Scan for the cell matching the given text and deliver its (X, Y) coordinate at center. 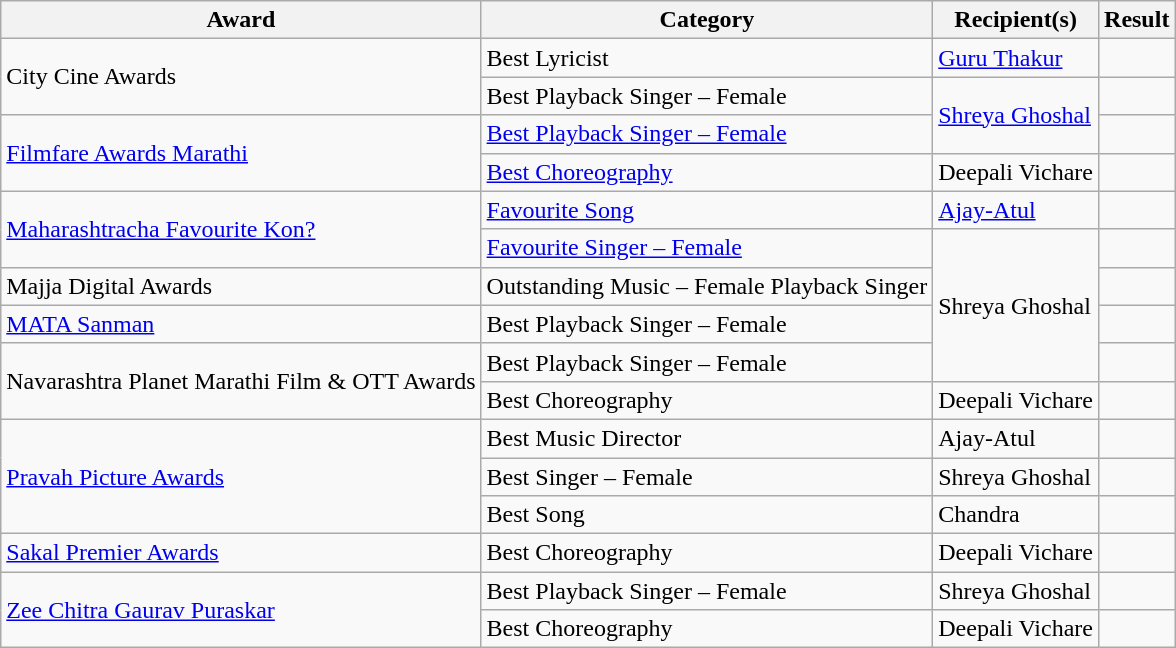
Best Singer – Female (707, 477)
Result (1137, 20)
Filmfare Awards Marathi (241, 153)
Zee Chitra Gaurav Puraskar (241, 610)
City Cine Awards (241, 77)
Category (707, 20)
Sakal Premier Awards (241, 553)
Outstanding Music – Female Playback Singer (707, 286)
Chandra (1016, 515)
Best Lyricist (707, 58)
Navarashtra Planet Marathi Film & OTT Awards (241, 381)
Favourite Song (707, 210)
Majja Digital Awards (241, 286)
Favourite Singer – Female (707, 248)
Pravah Picture Awards (241, 476)
Best Song (707, 515)
Guru Thakur (1016, 58)
Recipient(s) (1016, 20)
MATA Sanman (241, 324)
Best Music Director (707, 438)
Maharashtracha Favourite Kon? (241, 229)
Award (241, 20)
